Determine the [X, Y] coordinate at the center of the cell enclosing the given text.  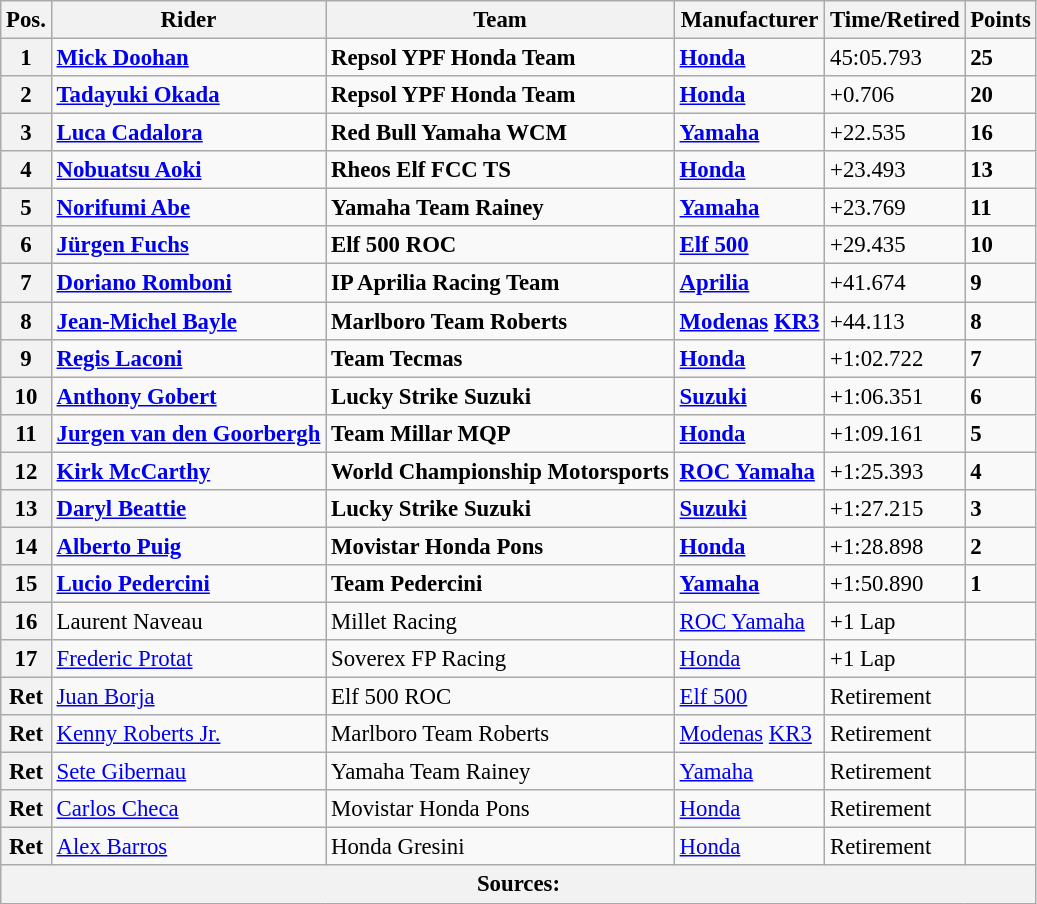
20 [1000, 95]
Kirk McCarthy [188, 471]
Rider [188, 20]
Daryl Beattie [188, 509]
Nobuatsu Aoki [188, 170]
Anthony Gobert [188, 396]
+1:09.161 [895, 433]
Points [1000, 20]
World Championship Motorsports [500, 471]
17 [26, 659]
IP Aprilia Racing Team [500, 283]
Carlos Checa [188, 809]
Alberto Puig [188, 546]
Team Tecmas [500, 358]
+0.706 [895, 95]
15 [26, 584]
+1:50.890 [895, 584]
+22.535 [895, 133]
Team Millar MQP [500, 433]
14 [26, 546]
Sete Gibernau [188, 772]
Mick Doohan [188, 58]
Aprilia [749, 283]
Jurgen van den Goorbergh [188, 433]
Manufacturer [749, 20]
Team Pedercini [500, 584]
Millet Racing [500, 621]
Red Bull Yamaha WCM [500, 133]
Lucio Pedercini [188, 584]
+29.435 [895, 245]
Norifumi Abe [188, 208]
+1:25.393 [895, 471]
+1:28.898 [895, 546]
Rheos Elf FCC TS [500, 170]
Sources: [518, 885]
+23.769 [895, 208]
Soverex FP Racing [500, 659]
Pos. [26, 20]
Luca Cadalora [188, 133]
Frederic Protat [188, 659]
Time/Retired [895, 20]
+44.113 [895, 321]
Honda Gresini [500, 847]
45:05.793 [895, 58]
Laurent Naveau [188, 621]
+23.493 [895, 170]
Jean-Michel Bayle [188, 321]
+41.674 [895, 283]
Tadayuki Okada [188, 95]
+1:27.215 [895, 509]
+1:06.351 [895, 396]
Juan Borja [188, 697]
Regis Laconi [188, 358]
Doriano Romboni [188, 283]
Team [500, 20]
Jürgen Fuchs [188, 245]
+1:02.722 [895, 358]
Alex Barros [188, 847]
25 [1000, 58]
12 [26, 471]
Kenny Roberts Jr. [188, 734]
